Scan for the cell matching the given text and deliver its [X, Y] coordinate at center. 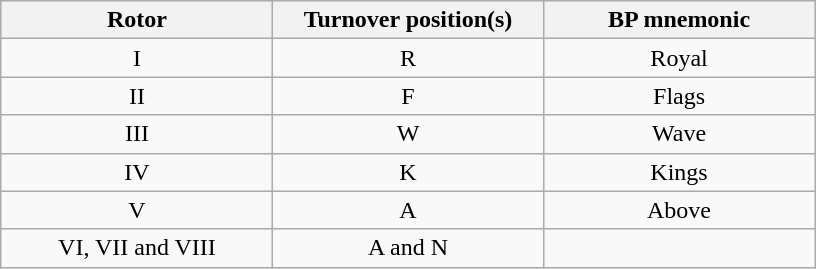
Royal [680, 58]
Wave [680, 134]
Rotor [136, 20]
A [408, 210]
A and N [408, 248]
W [408, 134]
Turnover position(s) [408, 20]
Kings [680, 172]
V [136, 210]
III [136, 134]
R [408, 58]
II [136, 96]
BP mnemonic [680, 20]
VI, VII and VIII [136, 248]
IV [136, 172]
F [408, 96]
K [408, 172]
I [136, 58]
Flags [680, 96]
Above [680, 210]
